Pinpoint the cell where the given text exists, returning its [x, y] midpoint coordinate. 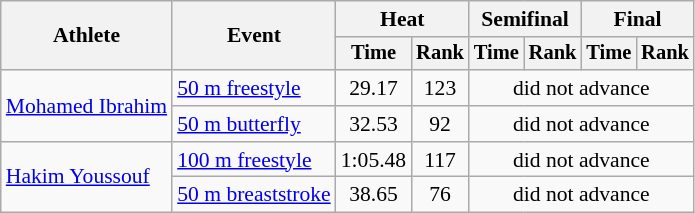
117 [440, 160]
Semifinal [525, 19]
123 [440, 88]
Hakim Youssouf [86, 178]
32.53 [374, 124]
50 m freestyle [254, 88]
76 [440, 195]
Athlete [86, 36]
50 m breaststroke [254, 195]
Heat [402, 19]
38.65 [374, 195]
1:05.48 [374, 160]
Mohamed Ibrahim [86, 106]
100 m freestyle [254, 160]
50 m butterfly [254, 124]
Final [637, 19]
29.17 [374, 88]
Event [254, 36]
92 [440, 124]
